Search for the cell housing the specified text and yield its [x, y] center coordinate. 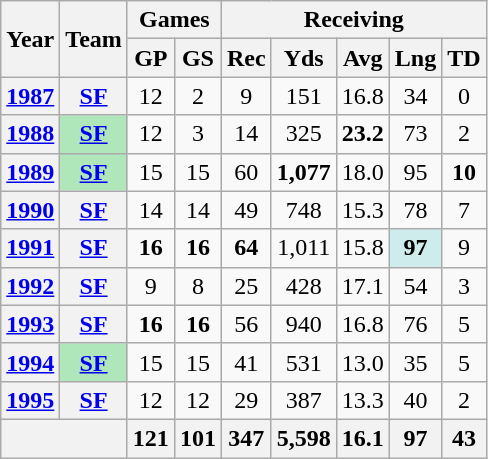
10 [464, 172]
15.8 [362, 248]
GS [198, 58]
Year [30, 39]
35 [415, 362]
1988 [30, 134]
Receiving [354, 20]
Team [94, 39]
1993 [30, 324]
16.1 [362, 438]
76 [415, 324]
40 [415, 400]
43 [464, 438]
1992 [30, 286]
8 [198, 286]
23.2 [362, 134]
54 [415, 286]
1995 [30, 400]
13.0 [362, 362]
18.0 [362, 172]
1994 [30, 362]
73 [415, 134]
5,598 [304, 438]
1,011 [304, 248]
531 [304, 362]
7 [464, 210]
Games [174, 20]
49 [246, 210]
17.1 [362, 286]
95 [415, 172]
25 [246, 286]
101 [198, 438]
Yds [304, 58]
GP [150, 58]
34 [415, 96]
940 [304, 324]
428 [304, 286]
151 [304, 96]
15.3 [362, 210]
Lng [415, 58]
1991 [30, 248]
0 [464, 96]
1989 [30, 172]
64 [246, 248]
41 [246, 362]
56 [246, 324]
387 [304, 400]
Avg [362, 58]
60 [246, 172]
347 [246, 438]
121 [150, 438]
13.3 [362, 400]
78 [415, 210]
325 [304, 134]
29 [246, 400]
1987 [30, 96]
748 [304, 210]
1990 [30, 210]
Rec [246, 58]
TD [464, 58]
1,077 [304, 172]
